For the text-containing cell, return its midpoint in [X, Y] coordinate format. 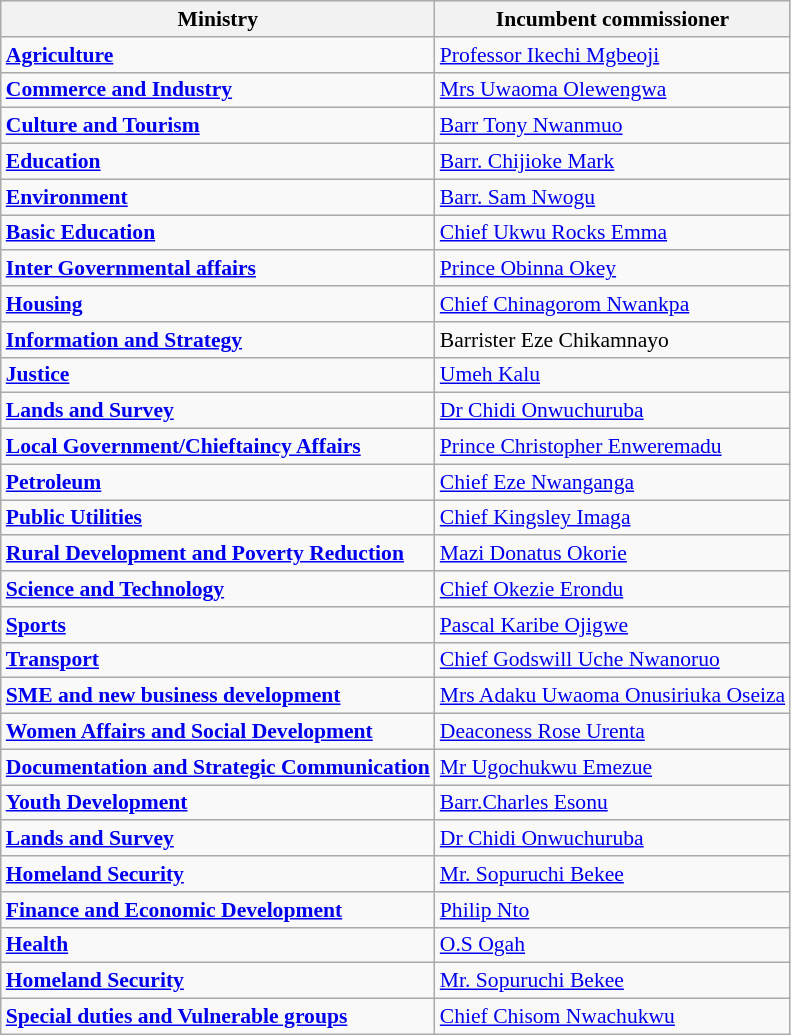
O.S Ogah [612, 945]
Youth Development [218, 803]
Barr Tony Nwanmuo [612, 126]
Barr. Sam Nwogu [612, 197]
Chief Godswill Uche Nwanoruo [612, 660]
Public Utilities [218, 518]
Commerce and Industry [218, 90]
Professor Ikechi Mgbeoji [612, 55]
Chief Chisom Nwachukwu [612, 1017]
Education [218, 162]
Health [218, 945]
Chief Okezie Erondu [612, 589]
Science and Technology [218, 589]
Documentation and Strategic Communication [218, 767]
Finance and Economic Development [218, 910]
Barr. Chijioke Mark [612, 162]
Local Government/Chieftaincy Affairs [218, 447]
Barr.Charles Esonu [612, 803]
Mrs Adaku Uwaoma Onusiriuka Oseiza [612, 696]
Petroleum [218, 482]
Mr Ugochukwu Emezue [612, 767]
Mazi Donatus Okorie [612, 554]
Chief Ukwu Rocks Emma [612, 233]
Philip Nto [612, 910]
Special duties and Vulnerable groups [218, 1017]
Basic Education [218, 233]
Women Affairs and Social Development [218, 732]
Rural Development and Poverty Reduction [218, 554]
Umeh Kalu [612, 375]
Agriculture [218, 55]
Housing [218, 304]
Environment [218, 197]
Barrister Eze Chikamnayo [612, 340]
Ministry [218, 19]
Incumbent commissioner [612, 19]
Justice [218, 375]
Deaconess Rose Urenta [612, 732]
SME and new business development [218, 696]
Transport [218, 660]
Chief Kingsley Imaga [612, 518]
Mrs Uwaoma Olewengwa [612, 90]
Sports [218, 625]
Culture and Tourism [218, 126]
Prince Christopher Enweremadu [612, 447]
Pascal Karibe Ojigwe [612, 625]
Prince Obinna Okey [612, 269]
Chief Eze Nwanganga [612, 482]
Inter Governmental affairs [218, 269]
Chief Chinagorom Nwankpa [612, 304]
Information and Strategy [218, 340]
